For the text-containing cell, return its midpoint in [X, Y] coordinate format. 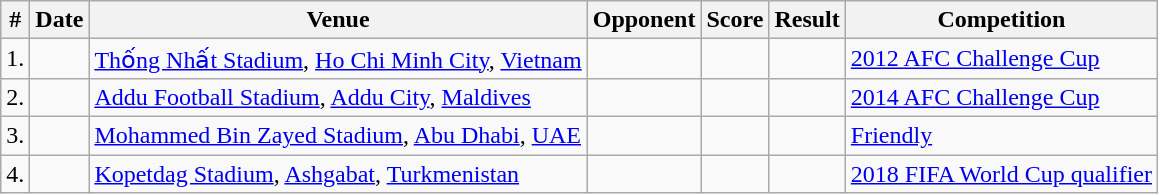
Addu Football Stadium, Addu City, Maldives [338, 97]
3. [16, 135]
Result [807, 20]
2014 AFC Challenge Cup [1001, 97]
Opponent [644, 20]
Competition [1001, 20]
1. [16, 59]
Score [735, 20]
4. [16, 173]
2. [16, 97]
Date [60, 20]
2012 AFC Challenge Cup [1001, 59]
# [16, 20]
Venue [338, 20]
Mohammed Bin Zayed Stadium, Abu Dhabi, UAE [338, 135]
Thống Nhất Stadium, Ho Chi Minh City, Vietnam [338, 59]
Friendly [1001, 135]
Kopetdag Stadium, Ashgabat, Turkmenistan [338, 173]
2018 FIFA World Cup qualifier [1001, 173]
